Find where the given text appears and provide that cell's center as (X, Y) coordinate. 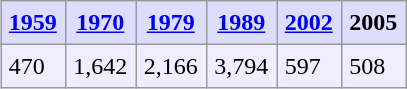
3,794 (241, 66)
1,642 (100, 66)
1979 (171, 23)
1959 (32, 23)
508 (373, 66)
2002 (308, 23)
470 (32, 66)
2005 (373, 23)
2,166 (171, 66)
1989 (241, 23)
1970 (100, 23)
597 (308, 66)
